Capture the cell that displays the provided text and extract its (X, Y) central coordinate. 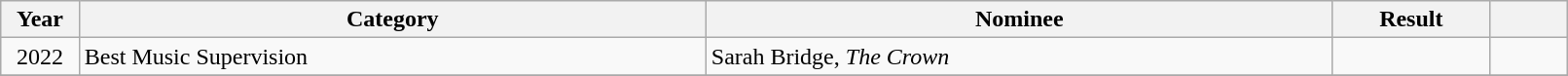
Category (392, 19)
Result (1411, 19)
Sarah Bridge, The Crown (1019, 57)
Year (40, 19)
2022 (40, 57)
Nominee (1019, 19)
Best Music Supervision (392, 57)
